Extract the [X, Y] coordinate from the center of the cell holding the provided text.  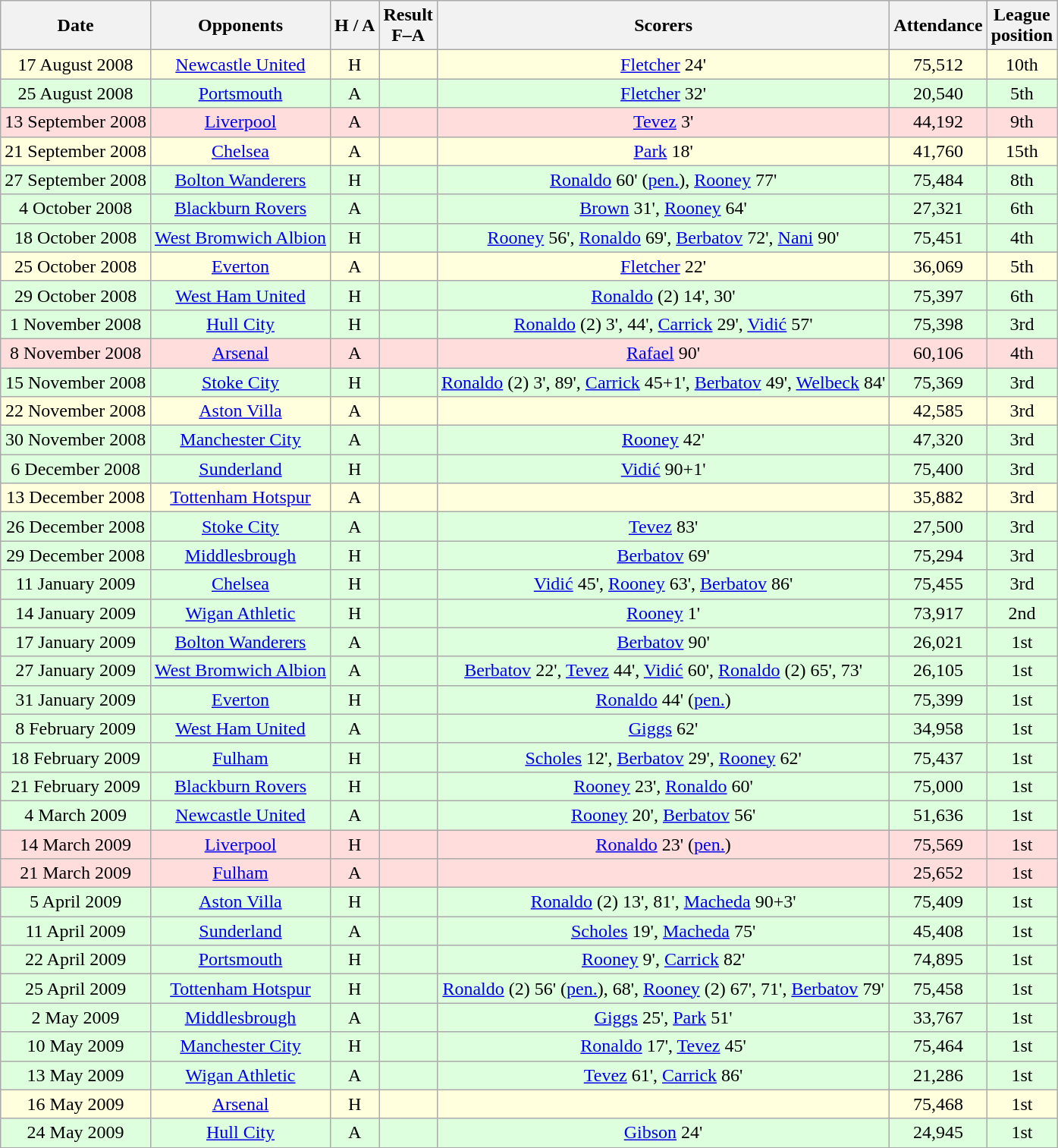
34,958 [938, 728]
Date [76, 26]
18 October 2008 [76, 237]
74,895 [938, 960]
75,398 [938, 324]
17 August 2008 [76, 64]
35,882 [938, 498]
H / A [355, 26]
17 January 2009 [76, 642]
75,437 [938, 757]
Rooney 9', Carrick 82' [663, 960]
Scholes 19', Macheda 75' [663, 931]
75,468 [938, 1104]
27 January 2009 [76, 671]
75,000 [938, 786]
33,767 [938, 1017]
22 November 2008 [76, 411]
75,451 [938, 237]
21 March 2009 [76, 873]
21 September 2008 [76, 151]
25 August 2008 [76, 93]
8 February 2009 [76, 728]
75,397 [938, 295]
2nd [1022, 613]
Rooney 1' [663, 613]
11 January 2009 [76, 584]
Rafael 90' [663, 353]
26 December 2008 [76, 527]
20,540 [938, 93]
25,652 [938, 873]
Park 18' [663, 151]
22 April 2009 [76, 960]
36,069 [938, 266]
27,500 [938, 527]
Tevez 83' [663, 527]
Ronaldo (2) 14', 30' [663, 295]
13 May 2009 [76, 1075]
73,917 [938, 613]
9th [1022, 122]
Ronaldo 60' (pen.), Rooney 77' [663, 180]
75,409 [938, 902]
11 April 2009 [76, 931]
Ronaldo (2) 56' (pen.), 68', Rooney (2) 67', 71', Berbatov 79' [663, 989]
47,320 [938, 440]
44,192 [938, 122]
26,105 [938, 671]
75,512 [938, 64]
4 October 2008 [76, 209]
41,760 [938, 151]
Ronaldo (2) 3', 44', Carrick 29', Vidić 57' [663, 324]
ResultF–A [408, 26]
75,294 [938, 555]
2 May 2009 [76, 1017]
Ronaldo (2) 3', 89', Carrick 45+1', Berbatov 49', Welbeck 84' [663, 382]
Rooney 56', Ronaldo 69', Berbatov 72', Nani 90' [663, 237]
51,636 [938, 815]
Vidić 45', Rooney 63', Berbatov 86' [663, 584]
15 November 2008 [76, 382]
5 April 2009 [76, 902]
13 September 2008 [76, 122]
Scorers [663, 26]
75,569 [938, 844]
Berbatov 90' [663, 642]
45,408 [938, 931]
Ronaldo 23' (pen.) [663, 844]
Scholes 12', Berbatov 29', Rooney 62' [663, 757]
26,021 [938, 642]
Berbatov 69' [663, 555]
60,106 [938, 353]
Fletcher 24' [663, 64]
13 December 2008 [76, 498]
42,585 [938, 411]
Giggs 25', Park 51' [663, 1017]
27,321 [938, 209]
25 April 2009 [76, 989]
75,369 [938, 382]
Opponents [240, 26]
75,458 [938, 989]
15th [1022, 151]
75,400 [938, 469]
24,945 [938, 1133]
21,286 [938, 1075]
10 May 2009 [76, 1046]
Brown 31', Rooney 64' [663, 209]
Ronaldo 44' (pen.) [663, 700]
Leagueposition [1022, 26]
24 May 2009 [76, 1133]
75,399 [938, 700]
10th [1022, 64]
14 March 2009 [76, 844]
25 October 2008 [76, 266]
31 January 2009 [76, 700]
21 February 2009 [76, 786]
Tevez 3' [663, 122]
4 March 2009 [76, 815]
16 May 2009 [76, 1104]
Berbatov 22', Tevez 44', Vidić 60', Ronaldo (2) 65', 73' [663, 671]
Fletcher 22' [663, 266]
Rooney 42' [663, 440]
75,455 [938, 584]
14 January 2009 [76, 613]
Ronaldo 17', Tevez 45' [663, 1046]
27 September 2008 [76, 180]
6 December 2008 [76, 469]
Ronaldo (2) 13', 81', Macheda 90+3' [663, 902]
75,464 [938, 1046]
Tevez 61', Carrick 86' [663, 1075]
8th [1022, 180]
Attendance [938, 26]
Rooney 20', Berbatov 56' [663, 815]
Fletcher 32' [663, 93]
Vidić 90+1' [663, 469]
75,484 [938, 180]
Giggs 62' [663, 728]
1 November 2008 [76, 324]
Rooney 23', Ronaldo 60' [663, 786]
Gibson 24' [663, 1133]
29 December 2008 [76, 555]
8 November 2008 [76, 353]
18 February 2009 [76, 757]
29 October 2008 [76, 295]
30 November 2008 [76, 440]
